Return the [x, y] coordinate for the center point of the cell that contains the specified text.  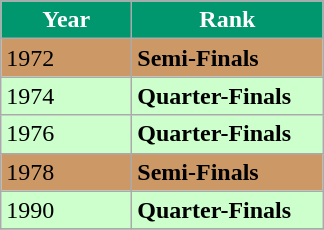
Year [66, 20]
1978 [66, 172]
Rank [228, 20]
1990 [66, 210]
1976 [66, 134]
1972 [66, 58]
1974 [66, 96]
